Extract the (x, y) coordinate from the center of the cell holding the provided text.  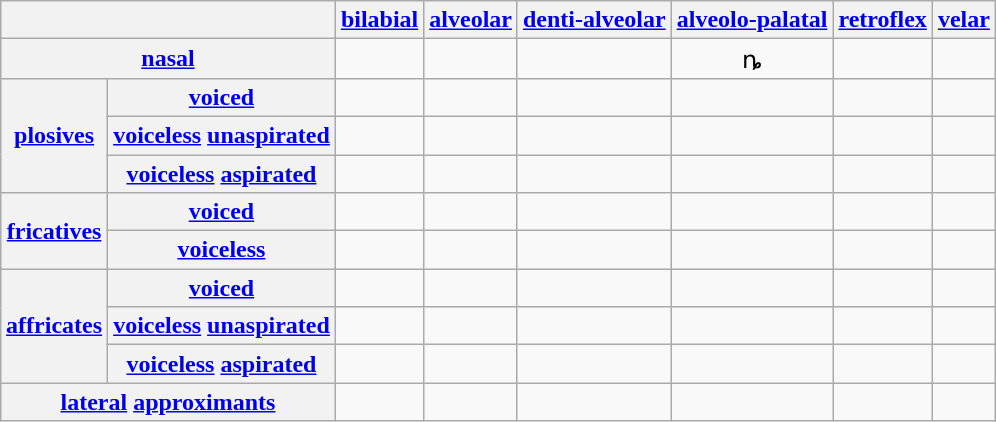
velar (964, 20)
affricates (54, 326)
voiceless (222, 250)
bilabial (379, 20)
ȵ (752, 59)
retroflex (882, 20)
alveolar (471, 20)
denti-alveolar (594, 20)
fricatives (54, 231)
plosives (54, 135)
alveolo-palatal (752, 20)
nasal (168, 59)
lateral approximants (168, 402)
